From the cell containing the given text, extract its center point as (X, Y) coordinate. 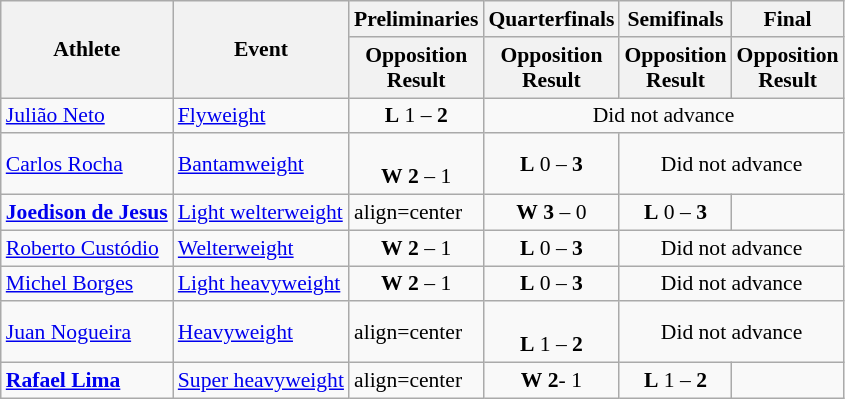
Bantamweight (261, 164)
Welterweight (261, 248)
Event (261, 50)
Juan Nogueira (87, 332)
Rafael Lima (87, 381)
Light welterweight (261, 213)
Carlos Rocha (87, 164)
Julião Neto (87, 116)
W 2- 1 (551, 381)
Quarterfinals (551, 19)
Light heavyweight (261, 284)
W 3 – 0 (551, 213)
Roberto Custódio (87, 248)
Heavyweight (261, 332)
Super heavyweight (261, 381)
Michel Borges (87, 284)
Semifinals (675, 19)
Athlete (87, 50)
Flyweight (261, 116)
Joedison de Jesus (87, 213)
Final (788, 19)
Preliminaries (416, 19)
